Output the [X, Y] coordinate of the center of the cell containing the given text.  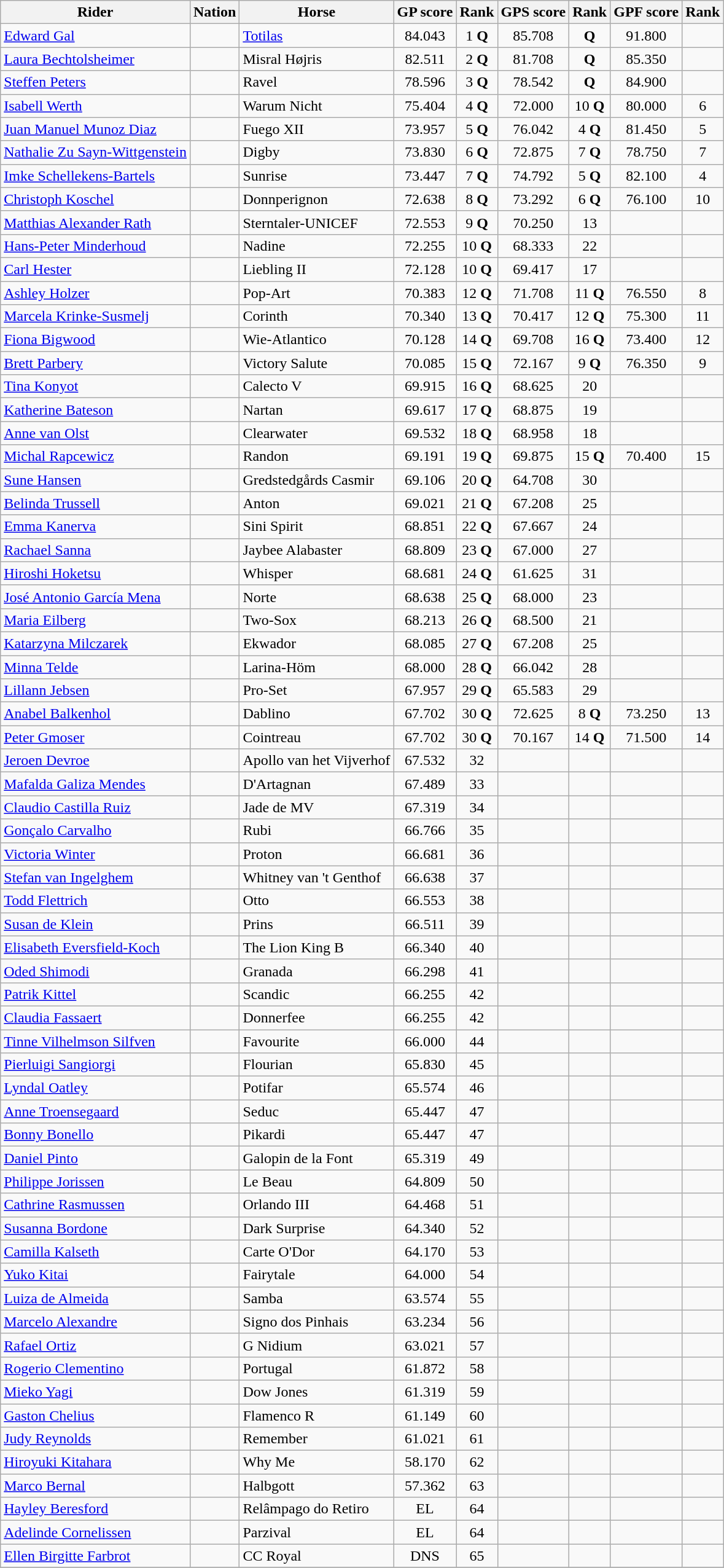
71.708 [533, 293]
56 [477, 1322]
61.021 [425, 1439]
Whitney van 't Genthof [317, 877]
Clearwater [317, 433]
45 [477, 1065]
Carte O'Dor [317, 1252]
Flourian [317, 1065]
75.300 [646, 316]
Calecto V [317, 386]
69.417 [533, 269]
9 [703, 363]
Luiza de Almeida [96, 1298]
76.042 [533, 129]
Otto [317, 901]
Fuego XII [317, 129]
Samba [317, 1298]
39 [477, 924]
Ashley Holzer [96, 293]
24 Q [477, 573]
66.042 [533, 667]
69.106 [425, 480]
Donnperignon [317, 199]
44 [477, 1041]
6 [703, 106]
66.340 [425, 947]
70.250 [533, 222]
Apollo van het Vijverhof [317, 761]
65 [477, 1556]
Portugal [317, 1368]
59 [477, 1392]
Favourite [317, 1041]
66.298 [425, 971]
66.766 [425, 831]
Victory Salute [317, 363]
Anne van Olst [96, 433]
Maria Eilberg [96, 620]
GPF score [646, 12]
Fairytale [317, 1275]
41 [477, 971]
67.489 [425, 784]
70.340 [425, 316]
Parzival [317, 1532]
Susanna Bordone [96, 1228]
Prins [317, 924]
73.292 [533, 199]
Rafael Ortiz [96, 1345]
Liebling II [317, 269]
30 [590, 480]
63.234 [425, 1322]
Pierluigi Sangiorgi [96, 1065]
Stefan van Ingelghem [96, 877]
81.450 [646, 129]
Nartan [317, 410]
Todd Flettrich [96, 901]
Juan Manuel Munoz Diaz [96, 129]
65.583 [533, 691]
Mieko Yagi [96, 1392]
66.000 [425, 1041]
Digby [317, 152]
73.447 [425, 176]
CC Royal [317, 1556]
29 Q [477, 691]
Claudia Fassaert [96, 1017]
Larina-Höm [317, 667]
58.170 [425, 1462]
D'Artagnan [317, 784]
Tina Konyot [96, 386]
65.574 [425, 1088]
Horse [317, 12]
Patrik Kittel [96, 994]
Proton [317, 854]
Pro-Set [317, 691]
31 [590, 573]
Tinne Vilhelmson Silfven [96, 1041]
70.400 [646, 457]
Adelinde Cornelissen [96, 1532]
Nadine [317, 246]
67.000 [533, 550]
32 [477, 761]
Relâmpago do Retiro [317, 1509]
Gonçalo Carvalho [96, 831]
12 [703, 340]
GPS score [533, 12]
57.362 [425, 1486]
68.500 [533, 620]
Gredstedgårds Casmir [317, 480]
70.085 [425, 363]
Elisabeth Eversfield-Koch [96, 947]
Brett Parbery [96, 363]
82.511 [425, 59]
78.750 [646, 152]
Scandic [317, 994]
Randon [317, 457]
17 Q [477, 410]
72.638 [425, 199]
38 [477, 901]
28 Q [477, 667]
63.021 [425, 1345]
21 Q [477, 503]
84.900 [646, 82]
68.213 [425, 620]
53 [477, 1252]
G Nidium [317, 1345]
Orlando III [317, 1205]
24 [590, 527]
28 [590, 667]
66.511 [425, 924]
4 [703, 176]
Daniel Pinto [96, 1158]
64.340 [425, 1228]
Rider [96, 12]
Potifar [317, 1088]
Seduc [317, 1111]
51 [477, 1205]
67.532 [425, 761]
71.500 [646, 737]
66.681 [425, 854]
Rubi [317, 831]
Belinda Trussell [96, 503]
21 [590, 620]
74.792 [533, 176]
22 [590, 246]
Laura Bechtolsheimer [96, 59]
Lillann Jebsen [96, 691]
Claudio Castilla Ruiz [96, 807]
68.085 [425, 643]
61.149 [425, 1415]
64.468 [425, 1205]
Anabel Balkenhol [96, 714]
Donnerfee [317, 1017]
49 [477, 1158]
Victoria Winter [96, 854]
26 Q [477, 620]
65.319 [425, 1158]
85.350 [646, 59]
Ekwador [317, 643]
Hiroyuki Kitahara [96, 1462]
34 [477, 807]
68.681 [425, 573]
73.250 [646, 714]
Sterntaler-UNICEF [317, 222]
Cathrine Rasmussen [96, 1205]
Camilla Kalseth [96, 1252]
Oded Shimodi [96, 971]
69.708 [533, 340]
62 [477, 1462]
Hiroshi Hoketsu [96, 573]
GP score [425, 12]
20 [590, 386]
73.957 [425, 129]
Corinth [317, 316]
Cointreau [317, 737]
22 Q [477, 527]
Fiona Bigwood [96, 340]
Totilas [317, 36]
72.255 [425, 246]
Lyndal Oatley [96, 1088]
80.000 [646, 106]
72.128 [425, 269]
Halbgott [317, 1486]
67.957 [425, 691]
70.128 [425, 340]
46 [477, 1088]
Dark Surprise [317, 1228]
61.872 [425, 1368]
Imke Schellekens-Bartels [96, 176]
50 [477, 1182]
10 [703, 199]
Warum Nicht [317, 106]
76.550 [646, 293]
78.542 [533, 82]
Katarzyna Milczarek [96, 643]
Hans-Peter Minderhoud [96, 246]
76.350 [646, 363]
52 [477, 1228]
Le Beau [317, 1182]
Marco Bernal [96, 1486]
72.875 [533, 152]
Granada [317, 971]
64.000 [425, 1275]
Ravel [317, 82]
69.915 [425, 386]
Wie-Atlantico [317, 340]
Susan de Klein [96, 924]
64.708 [533, 480]
Jade de MV [317, 807]
Whisper [317, 573]
67.667 [533, 527]
Edward Gal [96, 36]
Judy Reynolds [96, 1439]
70.417 [533, 316]
José Antonio García Mena [96, 597]
72.167 [533, 363]
20 Q [477, 480]
Dow Jones [317, 1392]
Pop-Art [317, 293]
Rogerio Clementino [96, 1368]
Flamenco R [317, 1415]
Ellen Birgitte Farbrot [96, 1556]
70.167 [533, 737]
69.021 [425, 503]
63.574 [425, 1298]
54 [477, 1275]
Bonny Bonello [96, 1135]
17 [590, 269]
Remember [317, 1439]
8 [703, 293]
Gaston Chelius [96, 1415]
69.532 [425, 433]
33 [477, 784]
DNS [425, 1556]
18 Q [477, 433]
25 Q [477, 597]
11 Q [590, 293]
82.100 [646, 176]
Isabell Werth [96, 106]
Michal Rapcewicz [96, 457]
Why Me [317, 1462]
Marcelo Alexandre [96, 1322]
Galopin de la Font [317, 1158]
Marcela Krinke-Susmelj [96, 316]
68.333 [533, 246]
The Lion King B [317, 947]
Jeroen Devroe [96, 761]
Christoph Koschel [96, 199]
58 [477, 1368]
69.875 [533, 457]
Misral Højris [317, 59]
19 Q [477, 457]
67.319 [425, 807]
69.191 [425, 457]
55 [477, 1298]
18 [590, 433]
Dablino [317, 714]
85.708 [533, 36]
Sini Spirit [317, 527]
Two-Sox [317, 620]
27 Q [477, 643]
Norte [317, 597]
64.170 [425, 1252]
Pikardi [317, 1135]
91.800 [646, 36]
70.383 [425, 293]
68.851 [425, 527]
Philippe Jorissen [96, 1182]
Yuko Kitai [96, 1275]
Katherine Bateson [96, 410]
69.617 [425, 410]
23 [590, 597]
84.043 [425, 36]
73.400 [646, 340]
63 [477, 1486]
27 [590, 550]
60 [477, 1415]
Sune Hansen [96, 480]
61.625 [533, 573]
75.404 [425, 106]
37 [477, 877]
Matthias Alexander Rath [96, 222]
66.638 [425, 877]
Minna Telde [96, 667]
15 [703, 457]
72.000 [533, 106]
2 Q [477, 59]
36 [477, 854]
Anne Troensegaard [96, 1111]
78.596 [425, 82]
7 [703, 152]
Signo dos Pinhais [317, 1322]
Jaybee Alabaster [317, 550]
Peter Gmoser [96, 737]
Steffen Peters [96, 82]
13 Q [477, 316]
Nathalie Zu Sayn-Wittgenstein [96, 152]
11 [703, 316]
Mafalda Galiza Mendes [96, 784]
76.100 [646, 199]
5 [703, 129]
Emma Kanerva [96, 527]
40 [477, 947]
68.875 [533, 410]
3 Q [477, 82]
19 [590, 410]
61 [477, 1439]
68.809 [425, 550]
Anton [317, 503]
29 [590, 691]
72.625 [533, 714]
57 [477, 1345]
23 Q [477, 550]
Hayley Beresford [96, 1509]
14 [703, 737]
35 [477, 831]
64.809 [425, 1182]
Rachael Sanna [96, 550]
73.830 [425, 152]
68.638 [425, 597]
Carl Hester [96, 269]
61.319 [425, 1392]
72.553 [425, 222]
1 Q [477, 36]
68.958 [533, 433]
68.625 [533, 386]
Nation [214, 12]
66.553 [425, 901]
Sunrise [317, 176]
65.830 [425, 1065]
81.708 [533, 59]
